Locate the cell with the specified text and output its [x, y] center coordinate. 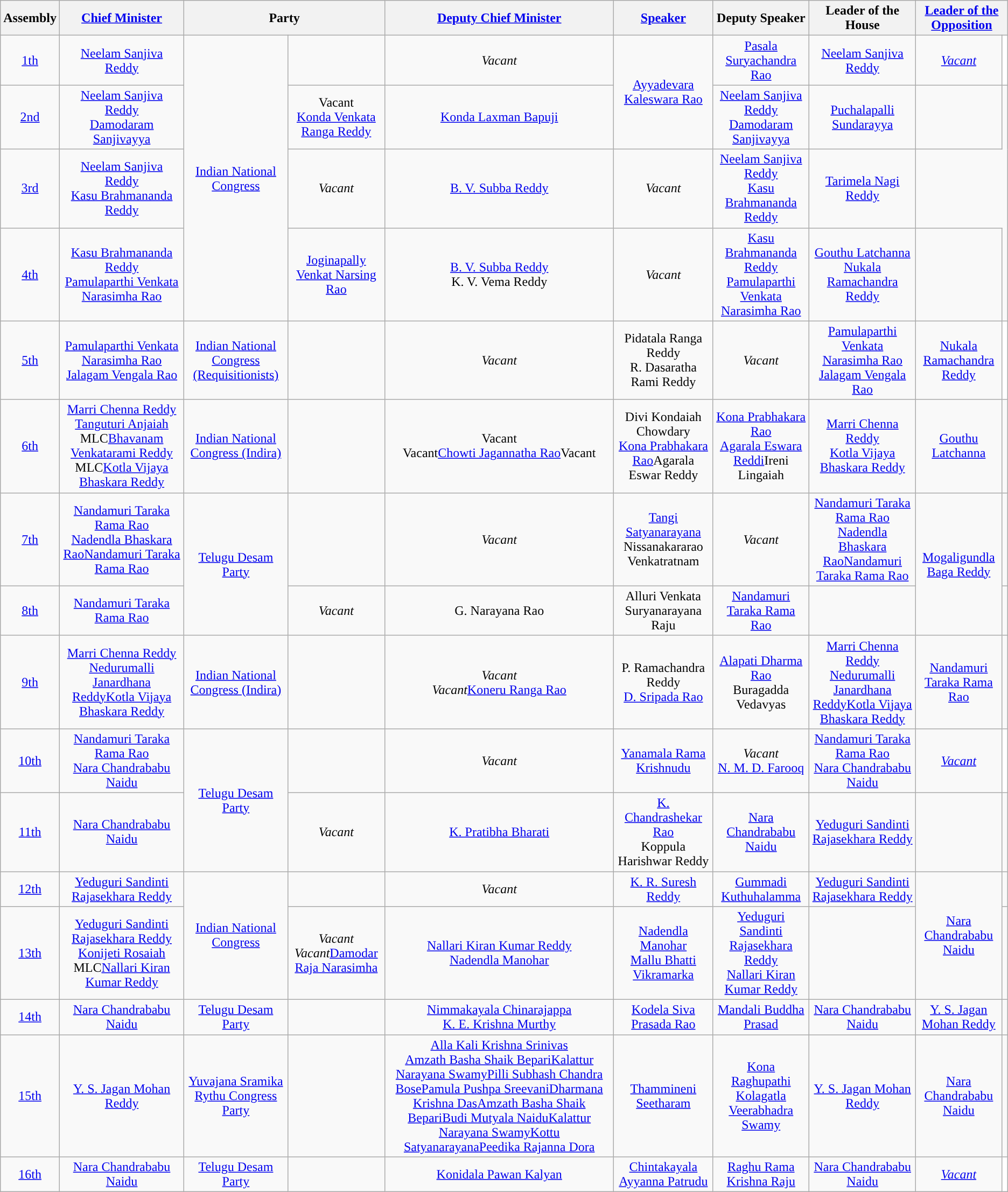
Tarimela Nagi Reddy [863, 188]
Kodela Siva Prasada Rao [663, 1018]
Leader of the Opposition [962, 18]
Pidatala Ranga ReddyR. Dasaratha Rami Reddy [663, 360]
Gouthu Latchanna Nukala Ramachandra Reddy [863, 275]
12th [30, 888]
Nimmakayala ChinarajappaK. E. Krishna Murthy [499, 1018]
Konidala Pawan Kalyan [499, 1175]
Konda Laxman Bapuji [499, 117]
10th [30, 760]
VacantKonda Venkata Ranga Reddy [336, 117]
B. V. Subba Reddy [499, 188]
Nallari Kiran Kumar ReddyNadendla Manohar [499, 953]
Nukala Ramachandra Reddy [958, 360]
K. Pratibha Bharati [499, 832]
11th [30, 832]
Yuvajana Sramika Rythu Congress Party [236, 1096]
13th [30, 953]
8th [30, 611]
Raghu Rama Krishna Raju [761, 1175]
K. Chandrashekar RaoKoppula Harishwar Reddy [663, 832]
Assembly [30, 18]
Puchalapalli Sundarayya [863, 117]
Nadendla ManoharMallu Bhatti Vikramarka [663, 953]
Divi Kondaiah ChowdaryKona Prabhakara RaoAgarala Eswar Reddy [663, 446]
Yeduguri Sandinti Rajasekhara ReddyNallari Kiran Kumar Reddy [761, 953]
Mogaligundla Baga Reddy [958, 564]
Pasala Suryachandra Rao [761, 60]
Gouthu Latchanna [958, 446]
Mandali Buddha Prasad [761, 1018]
Indian National Congress (Requisitionists) [236, 360]
VacantVacantDamodar Raja Narasimha [336, 953]
3rd [30, 188]
VacantN. M. D. Farooq [761, 760]
P. Ramachandra ReddyD. Sripada Rao [663, 682]
Deputy Speaker [761, 18]
7th [30, 539]
Kona RaghupathiKolagatla Veerabhadra Swamy [761, 1096]
Joginapally Venkat Narsing Rao [336, 275]
VacantVacantKoneru Ranga Rao [499, 682]
5th [30, 360]
Alapati Dharma RaoBuragadda Vedavyas [761, 682]
Thammineni Seetharam [663, 1096]
14th [30, 1018]
15th [30, 1096]
Marri Chenna ReddyTanguturi Anjaiah MLCBhavanam Venkatarami Reddy MLCKotla Vijaya Bhaskara Reddy [122, 446]
6th [30, 446]
2nd [30, 117]
9th [30, 682]
Yanamala Rama Krishnudu [663, 760]
Deputy Chief Minister [499, 18]
G. Narayana Rao [499, 611]
Tangi SatyanarayanaNissanakararao Venkatratnam [663, 539]
Chief Minister [122, 18]
Leader of the House [863, 18]
VacantVacantChowti Jagannatha RaoVacant [499, 446]
Gummadi Kuthuhalamma [761, 888]
B. V. Subba ReddyK. V. Vema Reddy [499, 275]
16th [30, 1175]
1th [30, 60]
K. R. Suresh Reddy [663, 888]
Chintakayala Ayyanna Patrudu [663, 1175]
Speaker [663, 18]
Kona Prabhakara RaoAgarala Eswara ReddiIreni Lingaiah [761, 446]
Party [284, 18]
4th [30, 275]
Ayyadevara Kaleswara Rao [663, 93]
Yeduguri Sandinti Rajasekhara ReddyKonijeti Rosaiah MLCNallari Kiran Kumar Reddy [122, 953]
Alluri Venkata Suryanarayana Raju [663, 611]
Marri Chenna ReddyKotla Vijaya Bhaskara Reddy [863, 446]
